Provide the (X, Y) coordinate of the cell's center where the given text is located.  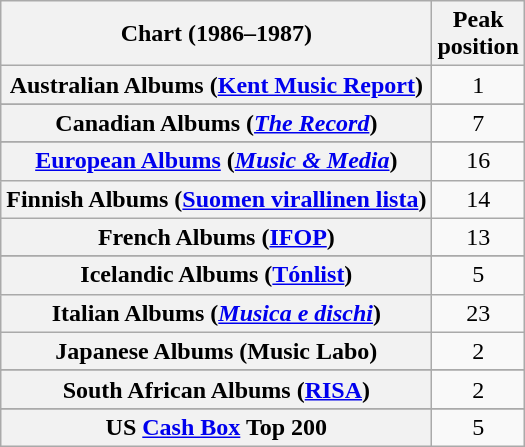
Japanese Albums (Music Labo) (216, 351)
Chart (1986–1987) (216, 34)
Canadian Albums (The Record) (216, 123)
7 (478, 123)
European Albums (Music & Media) (216, 161)
Italian Albums (Musica e dischi) (216, 313)
1 (478, 85)
Finnish Albums (Suomen virallinen lista) (216, 199)
US Cash Box Top 200 (216, 427)
Australian Albums (Kent Music Report) (216, 85)
Peakposition (478, 34)
13 (478, 237)
South African Albums (RISA) (216, 389)
23 (478, 313)
14 (478, 199)
French Albums (IFOP) (216, 237)
16 (478, 161)
Icelandic Albums (Tónlist) (216, 275)
